Locate the cell with the specified text and output its (x, y) center coordinate. 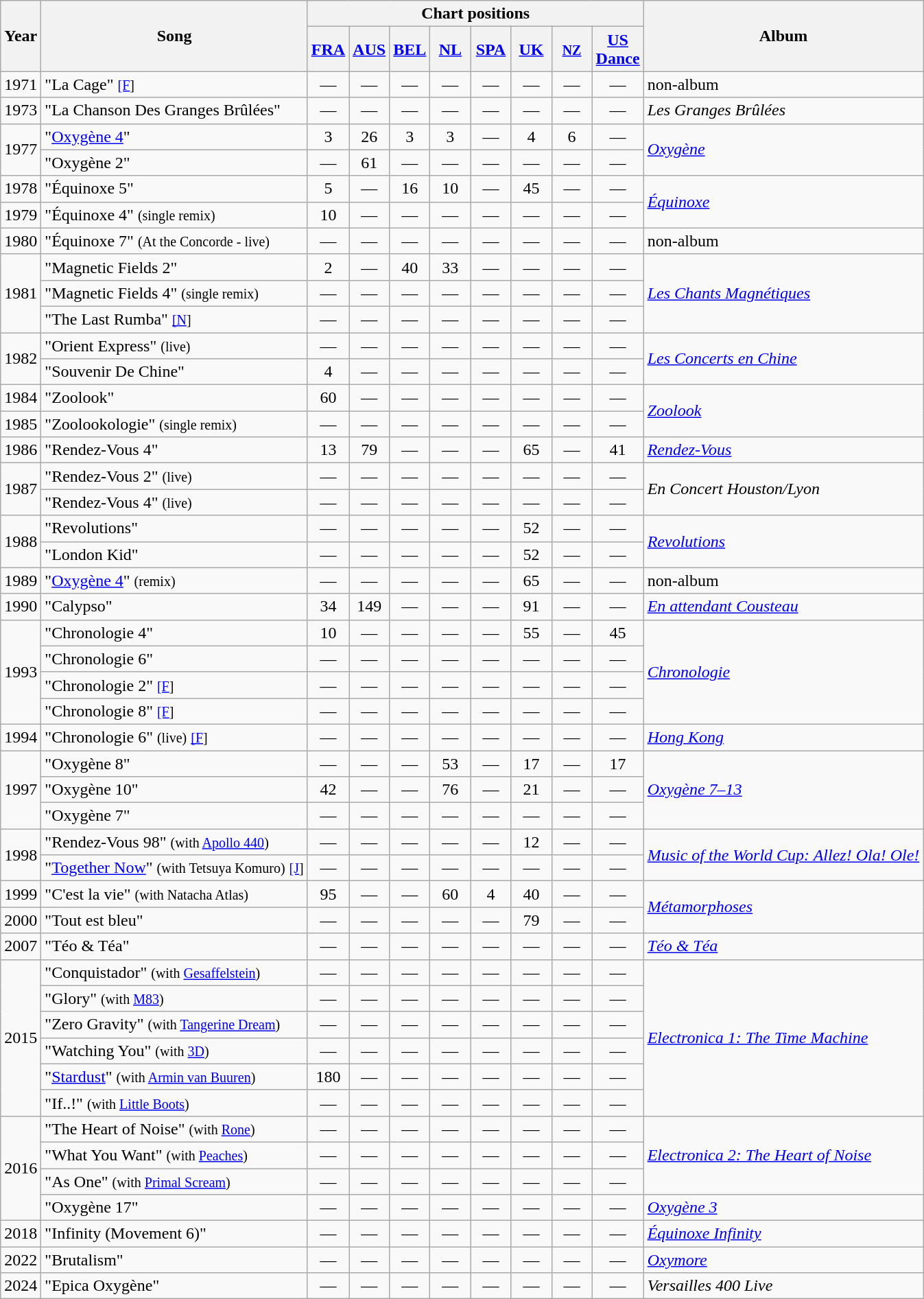
Les Chants Magnétiques (783, 293)
"Watching You" (with 3D) (174, 1051)
2000 (21, 920)
149 (369, 607)
6 (572, 137)
1990 (21, 607)
"Équinoxe 5" (174, 189)
180 (328, 1077)
"London Kid" (174, 554)
"Chronologie 4" (174, 633)
1994 (21, 737)
1989 (21, 581)
En attendant Cousteau (783, 607)
Album (783, 36)
2016 (21, 1168)
"Glory" (with M83) (174, 998)
"Zero Gravity" (with Tangerine Dream) (174, 1025)
1978 (21, 189)
34 (328, 607)
2015 (21, 1038)
95 (328, 894)
2022 (21, 1260)
41 (617, 450)
33 (450, 267)
"Oxygène 10" (174, 790)
"Stardust" (with Armin van Buuren) (174, 1077)
1993 (21, 672)
"Tout est bleu" (174, 920)
Chronologie (783, 672)
NZ (572, 49)
1980 (21, 241)
"Zoolookologie" (single remix) (174, 424)
"Magnetic Fields 4" (single remix) (174, 293)
"Téo & Téa" (174, 946)
"Oxygène 8" (174, 764)
1971 (21, 84)
1986 (21, 450)
Les Concerts en Chine (783, 358)
"Rendez-Vous 4" (live) (174, 502)
2024 (21, 1286)
1997 (21, 790)
Téo & Téa (783, 946)
1999 (21, 894)
1998 (21, 855)
53 (450, 764)
En Concert Houston/Lyon (783, 489)
"Orient Express" (live) (174, 345)
55 (531, 633)
"Chronologie 6" (174, 659)
Music of the World Cup: Allez! Ola! Ole! (783, 855)
1988 (21, 541)
"La Chanson Des Granges Brûlées" (174, 110)
Hong Kong (783, 737)
1981 (21, 293)
"What You Want" (with Peaches) (174, 1155)
91 (531, 607)
"Oxygène 7" (174, 816)
AUS (369, 49)
"Calypso" (174, 607)
"C'est la vie" (with Natacha Atlas) (174, 894)
Chart positions (475, 14)
Les Granges Brûlées (783, 110)
"Chronologie 8" [F] (174, 711)
Rendez-Vous (783, 450)
"The Heart of Noise" (with Rone) (174, 1129)
"Rendez-Vous 4" (174, 450)
21 (531, 790)
"Together Now" (with Tetsuya Komuro) [J] (174, 868)
5 (328, 189)
Zoolook (783, 411)
61 (369, 163)
Oxymore (783, 1260)
Équinoxe (783, 202)
42 (328, 790)
"As One" (with Primal Scream) (174, 1181)
Revolutions (783, 541)
76 (450, 790)
Electronica 2: The Heart of Noise (783, 1155)
Oxygène 3 (783, 1208)
1973 (21, 110)
"Équinoxe 4" (single remix) (174, 215)
"Rendez-Vous 2" (live) (174, 476)
"Oxygène 17" (174, 1208)
12 (531, 842)
16 (410, 189)
Electronica 1: The Time Machine (783, 1038)
US Dance (617, 49)
"Chronologie 2" [F] (174, 685)
1982 (21, 358)
26 (369, 137)
1984 (21, 398)
"Epica Oxygène" (174, 1286)
"Zoolook" (174, 398)
"Chronologie 6" (live) [F] (174, 737)
2018 (21, 1234)
Versailles 400 Live (783, 1286)
1985 (21, 424)
NL (450, 49)
13 (328, 450)
Year (21, 36)
"If..!" (with Little Boots) (174, 1103)
"Rendez-Vous 98" (with Apollo 440) (174, 842)
"La Cage" [F] (174, 84)
SPA (491, 49)
2007 (21, 946)
"Magnetic Fields 2" (174, 267)
Oxygène (783, 150)
"Conquistador" (with Gesaffelstein) (174, 972)
"Équinoxe 7" (At the Concorde - live) (174, 241)
"Infinity (Movement 6)" (174, 1234)
2 (328, 267)
Song (174, 36)
"Oxygène 4" (174, 137)
UK (531, 49)
"Oxygène 2" (174, 163)
BEL (410, 49)
"Revolutions" (174, 528)
1987 (21, 489)
1977 (21, 150)
1979 (21, 215)
Équinoxe Infinity (783, 1234)
"Oxygène 4" (remix) (174, 581)
"Souvenir De Chine" (174, 372)
Oxygène 7–13 (783, 790)
"The Last Rumba" [N] (174, 319)
"Brutalism" (174, 1260)
FRA (328, 49)
Métamorphoses (783, 907)
